Extract the (x, y) coordinate from the center of the cell holding the provided text.  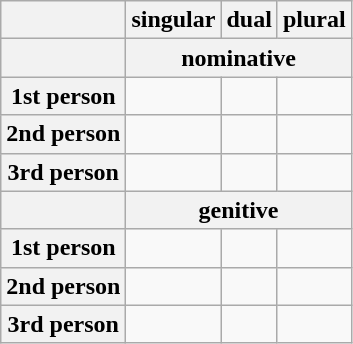
nominative (238, 58)
genitive (238, 210)
plural (314, 20)
dual (249, 20)
singular (174, 20)
